Capture the cell that displays the provided text and extract its (x, y) central coordinate. 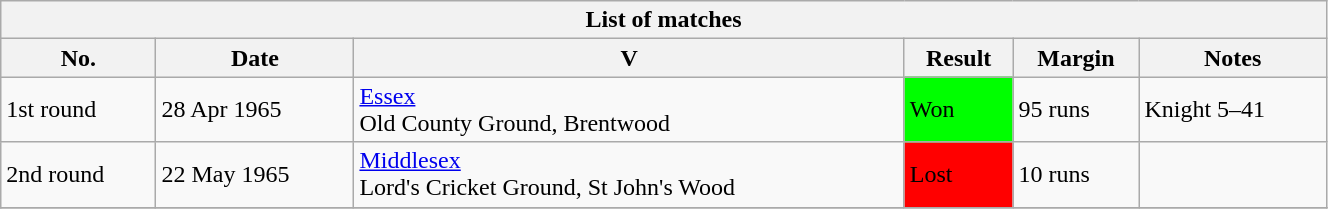
No. (78, 58)
Result (958, 58)
Margin (1076, 58)
Notes (1233, 58)
1st round (78, 110)
2nd round (78, 174)
V (629, 58)
22 May 1965 (255, 174)
Middlesex Lord's Cricket Ground, St John's Wood (629, 174)
Knight 5–41 (1233, 110)
Date (255, 58)
Won (958, 110)
28 Apr 1965 (255, 110)
Lost (958, 174)
List of matches (664, 20)
10 runs (1076, 174)
Essex Old County Ground, Brentwood (629, 110)
95 runs (1076, 110)
